Detect which cell encompasses the target text, then output its (x, y) center coordinate. 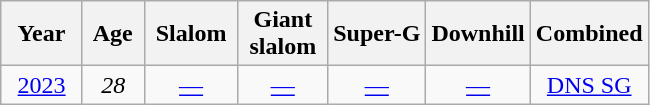
Giant slalom (283, 34)
Slalom (191, 34)
Year (42, 34)
Combined (589, 34)
Super-G (377, 34)
Age (113, 34)
28 (113, 85)
Downhill (478, 34)
2023 (42, 85)
DNS SG (589, 85)
